Extract the (X, Y) coordinate from the center of the cell holding the provided text.  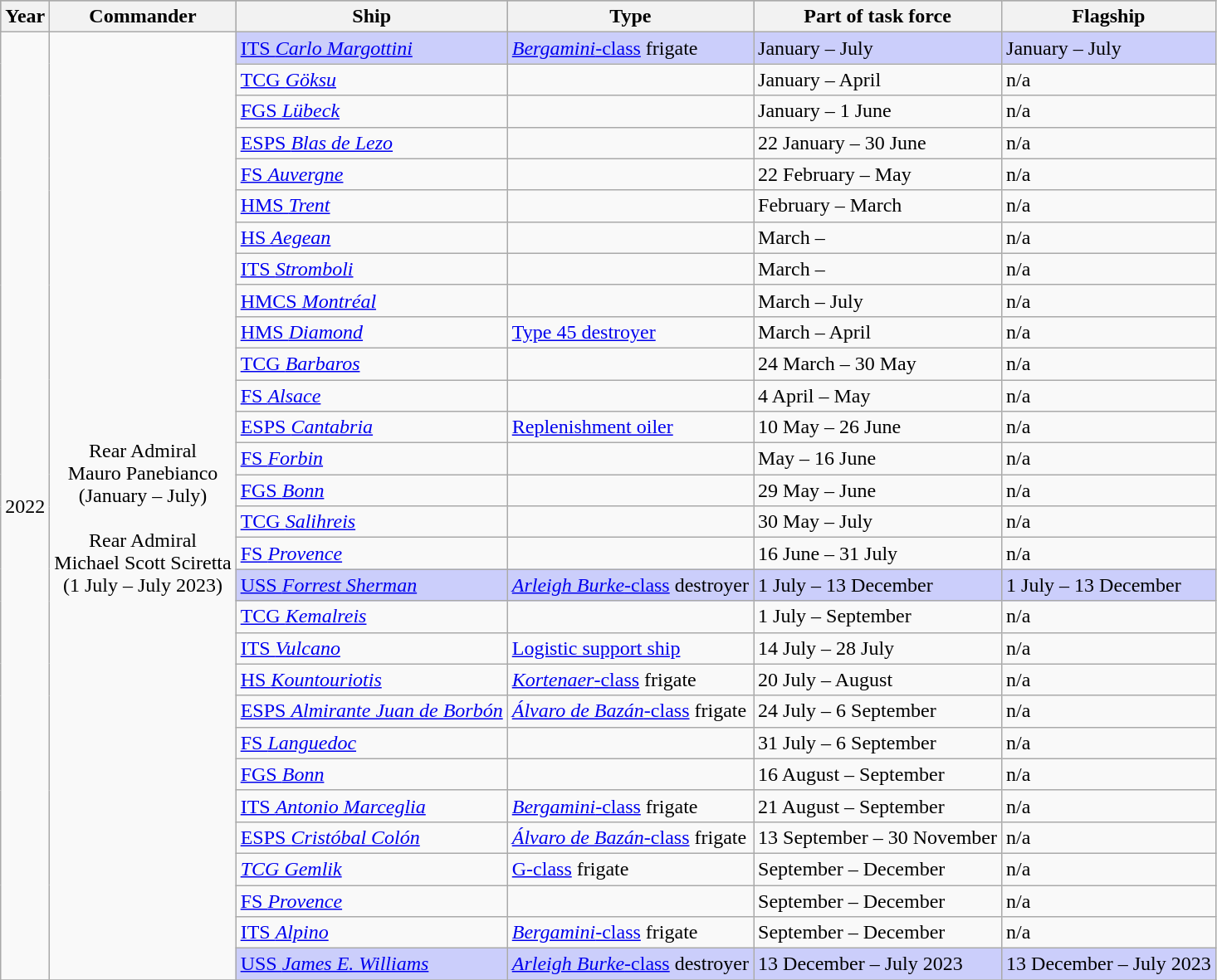
29 May – June (878, 490)
ESPS Almirante Juan de Borbón (372, 711)
ITS Alpino (372, 933)
USS Forrest Sherman (372, 585)
TCG Salihreis (372, 522)
ESPS Blas de Lezo (372, 143)
Rear Admiral Mauro Panebianco (January – July)Rear Admiral Michael Scott Sciretta (1 July – July 2023) (143, 506)
16 June – 31 July (878, 553)
FS Auvergne (372, 174)
22 January – 30 June (878, 143)
30 May – July (878, 522)
G-class frigate (630, 869)
January – 1 June (878, 111)
ESPS Cristóbal Colón (372, 837)
HMS Diamond (372, 332)
March – April (878, 332)
20 July – August (878, 680)
TCG Kemalreis (372, 617)
FS Languedoc (372, 743)
2022 (25, 506)
16 August – September (878, 774)
HS Aegean (372, 237)
Type (630, 17)
24 July – 6 September (878, 711)
ESPS Cantabria (372, 427)
4 April – May (878, 396)
21 August – September (878, 806)
TCG Göksu (372, 80)
TCG Gemlik (372, 869)
Commander (143, 17)
24 March – 30 May (878, 363)
TCG Barbaros (372, 363)
February – March (878, 206)
May – 16 June (878, 459)
Part of task force (878, 17)
Kortenaer-class frigate (630, 680)
HS Kountouriotis (372, 680)
13 September – 30 November (878, 837)
HMS Trent (372, 206)
22 February – May (878, 174)
31 July – 6 September (878, 743)
ITS Antonio Marceglia (372, 806)
ITS Stromboli (372, 269)
Year (25, 17)
Ship (372, 17)
10 May – 26 June (878, 427)
USS James E. Williams (372, 964)
FGS Lübeck (372, 111)
FS Alsace (372, 396)
ITS Carlo Margottini (372, 48)
March – July (878, 300)
Type 45 destroyer (630, 332)
FS Forbin (372, 459)
Flagship (1109, 17)
HMCS Montréal (372, 300)
Logistic support ship (630, 648)
Replenishment oiler (630, 427)
ITS Vulcano (372, 648)
January – April (878, 80)
1 July – September (878, 617)
14 July – 28 July (878, 648)
